Provide the [x, y] coordinate of the cell's center where the given text is located.  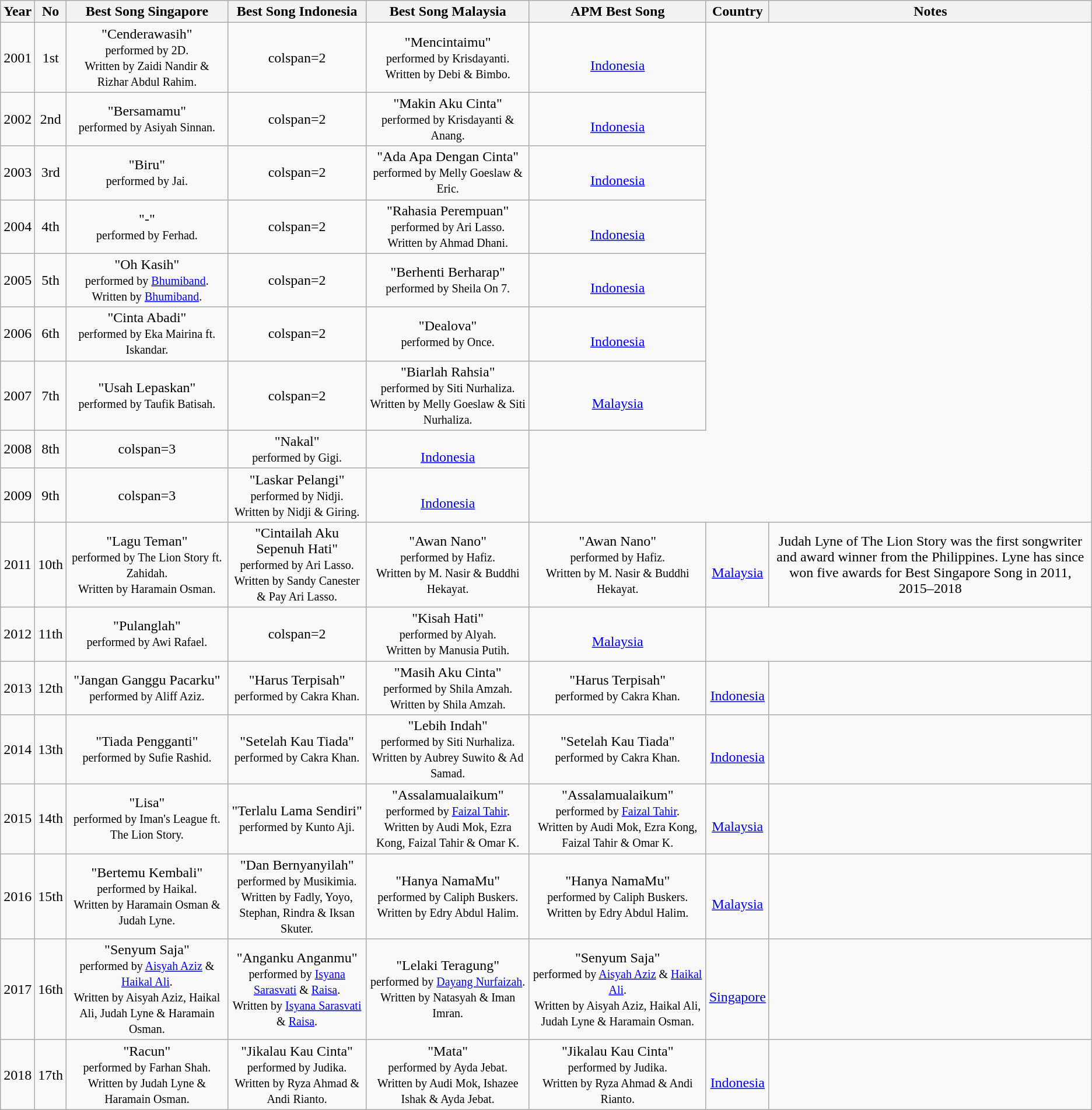
1st [51, 57]
14th [51, 819]
"Makin Aku Cinta"performed by Krisdayanti & Anang. [448, 119]
Best Song Malaysia [448, 12]
2015 [17, 819]
2006 [17, 334]
"Oh Kasih"performed by Bhumiband. Written by Bhumiband. [147, 280]
2003 [17, 173]
"Dan Bernyanyilah"performed by Musikimia. Written by Fadly, Yoyo, Stephan, Rindra & Iksan Skuter. [297, 896]
12th [51, 687]
No [51, 12]
2002 [17, 119]
8th [51, 449]
2017 [17, 990]
"Lelaki Teragung"performed by Dayang Nurfaizah. Written by Natasyah & Iman Imran. [448, 990]
6th [51, 334]
13th [51, 749]
"Berhenti Berharap"performed by Sheila On 7. [448, 280]
9th [51, 495]
"Usah Lepaskan"performed by Taufik Batisah. [147, 396]
2004 [17, 226]
Best Song Singapore [147, 12]
2009 [17, 495]
"Terlalu Lama Sendiri"performed by Kunto Aji. [297, 819]
"Mata"performed by Ayda Jebat. Written by Audi Mok, Ishazee Ishak & Ayda Jebat. [448, 1075]
"Racun"performed by Farhan Shah. Written by Judah Lyne & Haramain Osman. [147, 1075]
2007 [17, 396]
4th [51, 226]
"Laskar Pelangi"performed by Nidji. Written by Nidji & Giring. [297, 495]
"Biarlah Rahsia"performed by Siti Nurhaliza. Written by Melly Goeslaw & Siti Nurhaliza. [448, 396]
2011 [17, 564]
"Ada Apa Dengan Cinta"performed by Melly Goeslaw & Eric. [448, 173]
"Biru"performed by Jai. [147, 173]
"Bertemu Kembali"performed by Haikal. Written by Haramain Osman & Judah Lyne. [147, 896]
"Lebih Indah"performed by Siti Nurhaliza. Written by Aubrey Suwito & Ad Samad. [448, 749]
"Pulanglah"performed by Awi Rafael. [147, 634]
"Tiada Pengganti"performed by Sufie Rashid. [147, 749]
3rd [51, 173]
2016 [17, 896]
"Mencintaimu"performed by Krisdayanti. Written by Debi & Bimbo. [448, 57]
Best Song Indonesia [297, 12]
11th [51, 634]
"Cenderawasih"performed by 2D. Written by Zaidi Nandir & Rizhar Abdul Rahim. [147, 57]
15th [51, 896]
2008 [17, 449]
7th [51, 396]
"Anganku Anganmu"performed by Isyana Sarasvati & Raisa. Written by Isyana Sarasvati & Raisa. [297, 990]
5th [51, 280]
"Dealova"performed by Once. [448, 334]
2005 [17, 280]
"Rahasia Perempuan"performed by Ari Lasso. Written by Ahmad Dhani. [448, 226]
"Lagu Teman"performed by The Lion Story ft. Zahidah. Written by Haramain Osman. [147, 564]
Notes [930, 12]
"Jangan Ganggu Pacarku"performed by Aliff Aziz. [147, 687]
"Nakal"performed by Gigi. [297, 449]
APM Best Song [617, 12]
2014 [17, 749]
"-"performed by Ferhad. [147, 226]
2012 [17, 634]
"Bersamamu"performed by Asiyah Sinnan. [147, 119]
"Lisa"performed by Iman's League ft. The Lion Story. [147, 819]
2018 [17, 1075]
10th [51, 564]
Country [737, 12]
Singapore [737, 990]
16th [51, 990]
"Cinta Abadi"performed by Eka Mairina ft. Iskandar. [147, 334]
"Kisah Hati"performed by Alyah. Written by Manusia Putih. [448, 634]
"Masih Aku Cinta"performed by Shila Amzah. Written by Shila Amzah. [448, 687]
17th [51, 1075]
Year [17, 12]
2013 [17, 687]
2001 [17, 57]
2nd [51, 119]
"Cintailah Aku Sepenuh Hati"performed by Ari Lasso. Written by Sandy Canester & Pay Ari Lasso. [297, 564]
